Extract the [x, y] coordinate from the center of the cell holding the provided text.  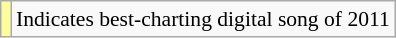
Indicates best-charting digital song of 2011 [203, 19]
